Return [x, y] of the center of cell containing provided text 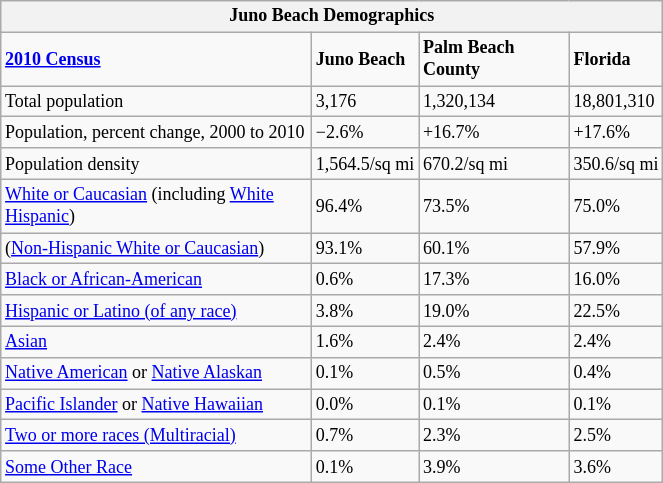
0.4% [616, 372]
0.6% [364, 280]
Hispanic or Latino (of any race) [156, 310]
Juno Beach Demographics [332, 16]
1,320,134 [494, 102]
75.0% [616, 206]
96.4% [364, 206]
2.5% [616, 436]
0.0% [364, 404]
93.1% [364, 248]
16.0% [616, 280]
17.3% [494, 280]
White or Caucasian (including White Hispanic) [156, 206]
18,801,310 [616, 102]
57.9% [616, 248]
3,176 [364, 102]
Population, percent change, 2000 to 2010 [156, 132]
Two or more races (Multiracial) [156, 436]
+16.7% [494, 132]
Juno Beach [364, 59]
Pacific Islander or Native Hawaiian [156, 404]
Asian [156, 342]
19.0% [494, 310]
0.5% [494, 372]
73.5% [494, 206]
Palm Beach County [494, 59]
350.6/sq mi [616, 164]
Florida [616, 59]
1,564.5/sq mi [364, 164]
−2.6% [364, 132]
2010 Census [156, 59]
Black or African-American [156, 280]
1.6% [364, 342]
Population density [156, 164]
3.8% [364, 310]
Native American or Native Alaskan [156, 372]
670.2/sq mi [494, 164]
3.9% [494, 466]
+17.6% [616, 132]
Some Other Race [156, 466]
(Non-Hispanic White or Caucasian) [156, 248]
0.7% [364, 436]
3.6% [616, 466]
22.5% [616, 310]
2.3% [494, 436]
60.1% [494, 248]
Total population [156, 102]
